Pinpoint the cell where the given text exists, returning its (x, y) midpoint coordinate. 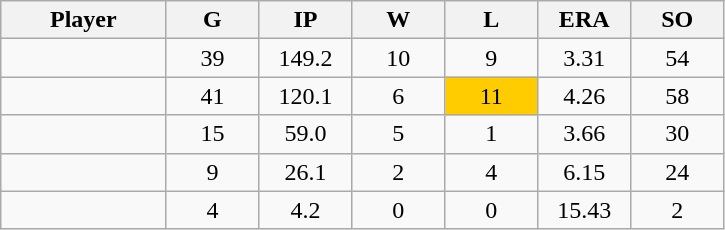
IP (306, 20)
5 (398, 134)
26.1 (306, 172)
39 (212, 58)
120.1 (306, 96)
15.43 (584, 210)
41 (212, 96)
3.31 (584, 58)
54 (678, 58)
59.0 (306, 134)
11 (492, 96)
Player (84, 20)
L (492, 20)
15 (212, 134)
24 (678, 172)
G (212, 20)
SO (678, 20)
6.15 (584, 172)
30 (678, 134)
58 (678, 96)
149.2 (306, 58)
6 (398, 96)
4.26 (584, 96)
4.2 (306, 210)
ERA (584, 20)
3.66 (584, 134)
W (398, 20)
1 (492, 134)
10 (398, 58)
